Scan for the cell matching the given text and deliver its (X, Y) coordinate at center. 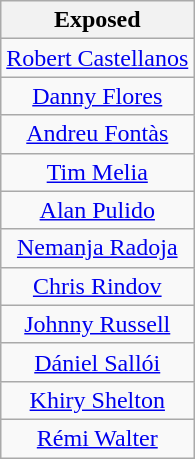
Nemanja Radoja (98, 248)
Johnny Russell (98, 324)
Tim Melia (98, 172)
Dániel Sallói (98, 362)
Alan Pulido (98, 210)
Danny Flores (98, 96)
Khiry Shelton (98, 400)
Robert Castellanos (98, 58)
Rémi Walter (98, 438)
Exposed (98, 20)
Andreu Fontàs (98, 134)
Chris Rindov (98, 286)
